Scan for the cell matching the given text and deliver its (x, y) coordinate at center. 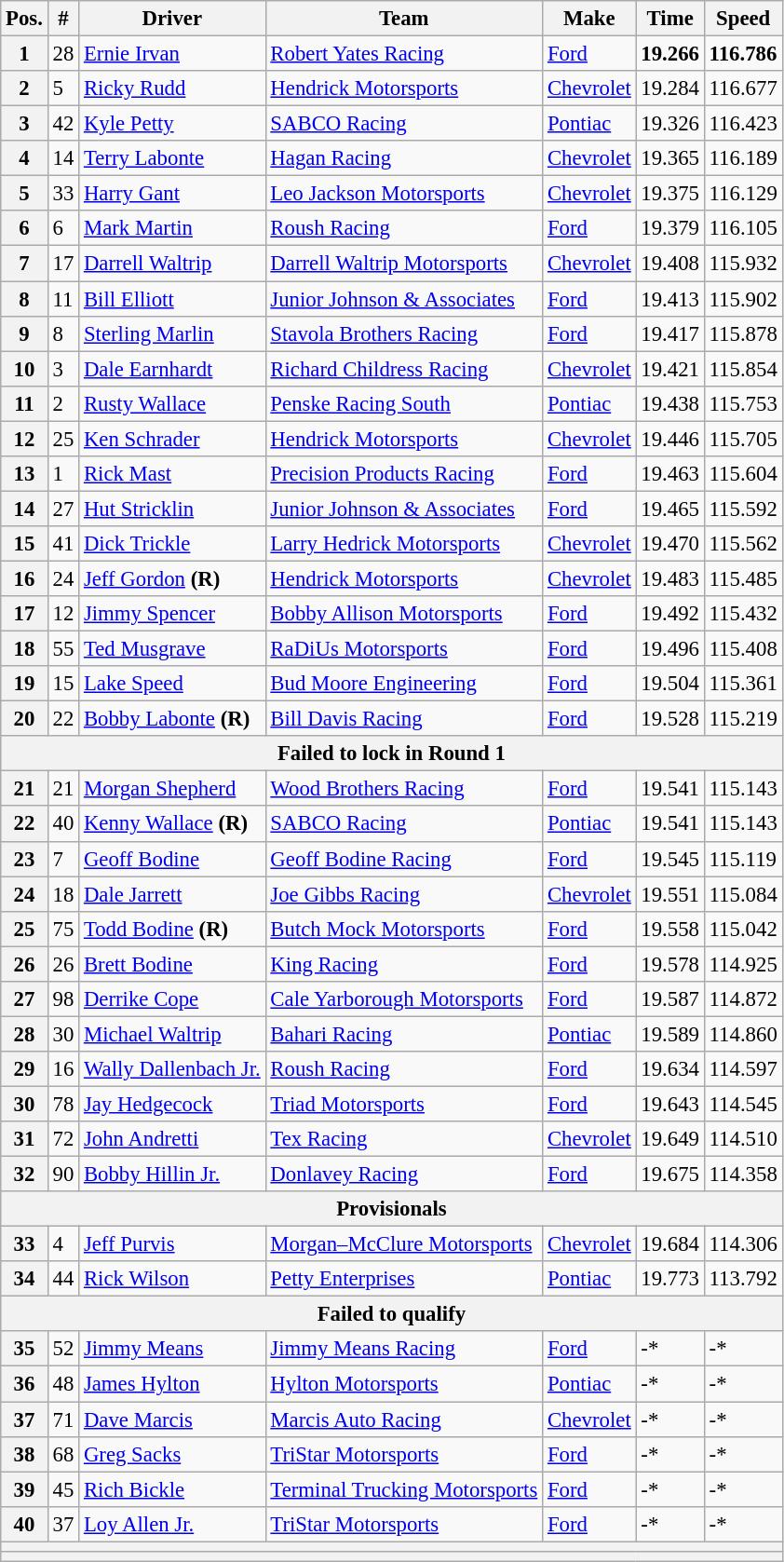
115.932 (743, 264)
34 (24, 1279)
Butch Mock Motorsports (404, 929)
19.551 (670, 894)
31 (24, 1139)
19.504 (670, 684)
Provisionals (391, 1209)
116.423 (743, 124)
Loy Allen Jr. (172, 1524)
10 (24, 369)
Sterling Marlin (172, 333)
115.485 (743, 578)
Dave Marcis (172, 1419)
19.578 (670, 964)
116.189 (743, 158)
Todd Bodine (R) (172, 929)
115.753 (743, 403)
19.284 (670, 88)
115.854 (743, 369)
116.786 (743, 54)
115.432 (743, 614)
19.558 (670, 929)
41 (63, 544)
42 (63, 124)
Petty Enterprises (404, 1279)
Brett Bodine (172, 964)
75 (63, 929)
Marcis Auto Racing (404, 1419)
44 (63, 1279)
32 (24, 1175)
116.129 (743, 194)
# (63, 19)
52 (63, 1350)
Larry Hedrick Motorsports (404, 544)
19.587 (670, 999)
19.773 (670, 1279)
114.597 (743, 1069)
King Racing (404, 964)
35 (24, 1350)
19.492 (670, 614)
Dick Trickle (172, 544)
Terminal Trucking Motorsports (404, 1489)
114.358 (743, 1175)
Darrell Waltrip Motorsports (404, 264)
Bobby Allison Motorsports (404, 614)
78 (63, 1104)
Time (670, 19)
116.677 (743, 88)
Dale Earnhardt (172, 369)
Ernie Irvan (172, 54)
39 (24, 1489)
116.105 (743, 228)
19.463 (670, 474)
Jay Hedgecock (172, 1104)
19.589 (670, 1034)
19.465 (670, 509)
Darrell Waltrip (172, 264)
19.413 (670, 299)
Speed (743, 19)
48 (63, 1384)
Jimmy Spencer (172, 614)
Failed to lock in Round 1 (391, 754)
19.496 (670, 649)
19.684 (670, 1244)
90 (63, 1175)
Lake Speed (172, 684)
Greg Sacks (172, 1454)
115.902 (743, 299)
Hagan Racing (404, 158)
Bud Moore Engineering (404, 684)
115.878 (743, 333)
Geoff Bodine Racing (404, 859)
19 (24, 684)
Jimmy Means Racing (404, 1350)
Michael Waltrip (172, 1034)
Rich Bickle (172, 1489)
Donlavey Racing (404, 1175)
45 (63, 1489)
Harry Gant (172, 194)
98 (63, 999)
Cale Yarborough Motorsports (404, 999)
Team (404, 19)
Bill Elliott (172, 299)
Joe Gibbs Racing (404, 894)
19.446 (670, 439)
Failed to qualify (391, 1314)
115.562 (743, 544)
115.219 (743, 719)
115.604 (743, 474)
72 (63, 1139)
115.084 (743, 894)
Jeff Purvis (172, 1244)
68 (63, 1454)
19.326 (670, 124)
RaDiUs Motorsports (404, 649)
114.545 (743, 1104)
Morgan–McClure Motorsports (404, 1244)
19.266 (670, 54)
115.119 (743, 859)
9 (24, 333)
Driver (172, 19)
Triad Motorsports (404, 1104)
19.421 (670, 369)
Rick Mast (172, 474)
Terry Labonte (172, 158)
Kenny Wallace (R) (172, 824)
Robert Yates Racing (404, 54)
13 (24, 474)
38 (24, 1454)
Leo Jackson Motorsports (404, 194)
19.375 (670, 194)
James Hylton (172, 1384)
Hut Stricklin (172, 509)
Dale Jarrett (172, 894)
Geoff Bodine (172, 859)
Rusty Wallace (172, 403)
115.361 (743, 684)
19.649 (670, 1139)
114.872 (743, 999)
114.510 (743, 1139)
Bobby Hillin Jr. (172, 1175)
Jeff Gordon (R) (172, 578)
115.042 (743, 929)
Ted Musgrave (172, 649)
Hylton Motorsports (404, 1384)
36 (24, 1384)
Jimmy Means (172, 1350)
19.408 (670, 264)
19.634 (670, 1069)
115.592 (743, 509)
115.705 (743, 439)
114.925 (743, 964)
Wood Brothers Racing (404, 789)
Precision Products Racing (404, 474)
23 (24, 859)
113.792 (743, 1279)
19.470 (670, 544)
19.417 (670, 333)
71 (63, 1419)
19.483 (670, 578)
Richard Childress Racing (404, 369)
Make (589, 19)
19.365 (670, 158)
Morgan Shepherd (172, 789)
19.379 (670, 228)
Derrike Cope (172, 999)
Pos. (24, 19)
Stavola Brothers Racing (404, 333)
19.675 (670, 1175)
55 (63, 649)
Ricky Rudd (172, 88)
Bahari Racing (404, 1034)
Rick Wilson (172, 1279)
20 (24, 719)
114.306 (743, 1244)
Tex Racing (404, 1139)
19.528 (670, 719)
John Andretti (172, 1139)
Kyle Petty (172, 124)
115.408 (743, 649)
29 (24, 1069)
Bobby Labonte (R) (172, 719)
Ken Schrader (172, 439)
19.438 (670, 403)
Mark Martin (172, 228)
19.545 (670, 859)
Wally Dallenbach Jr. (172, 1069)
19.643 (670, 1104)
Bill Davis Racing (404, 719)
114.860 (743, 1034)
Penske Racing South (404, 403)
